Search for the cell housing the specified text and yield its [X, Y] center coordinate. 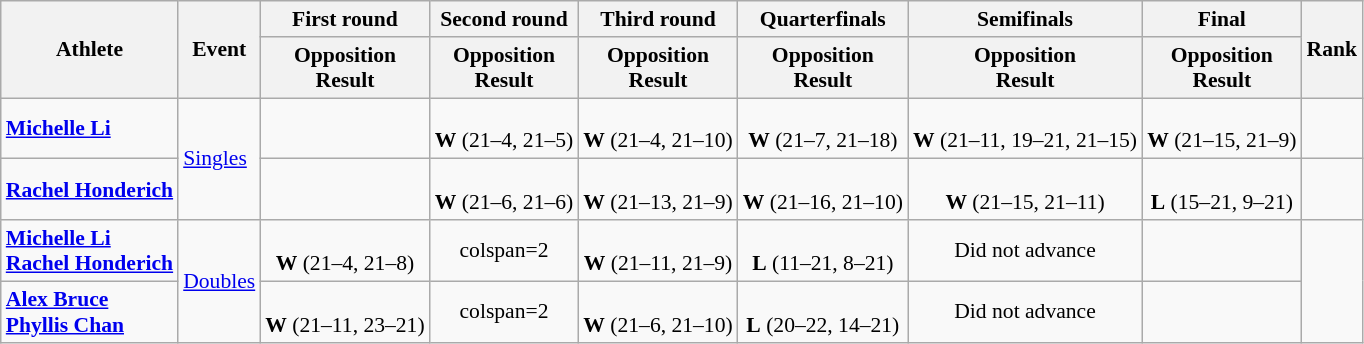
First round [344, 19]
W (21–6, 21–10) [658, 312]
L (11–21, 8–21) [823, 250]
Quarterfinals [823, 19]
W (21–15, 21–11) [1025, 190]
L (20–22, 14–21) [823, 312]
W (21–16, 21–10) [823, 190]
Rachel Honderich [90, 190]
Doubles [219, 281]
W (21–4, 21–8) [344, 250]
W (21–7, 21–18) [823, 128]
W (21–15, 21–9) [1222, 128]
Second round [504, 19]
W (21–11, 19–21, 21–15) [1025, 128]
W (21–6, 21–6) [504, 190]
W (21–11, 21–9) [658, 250]
W (21–4, 21–5) [504, 128]
Michelle Li [90, 128]
W (21–4, 21–10) [658, 128]
W (21–11, 23–21) [344, 312]
Athlete [90, 50]
Singles [219, 159]
L (15–21, 9–21) [1222, 190]
Rank [1332, 50]
Final [1222, 19]
Third round [658, 19]
Alex BrucePhyllis Chan [90, 312]
Event [219, 50]
Semifinals [1025, 19]
W (21–13, 21–9) [658, 190]
Michelle LiRachel Honderich [90, 250]
